Find where the given text appears and provide that cell's center as [X, Y] coordinate. 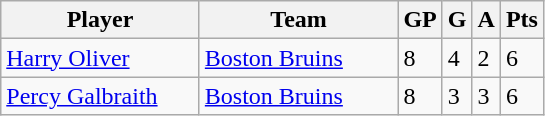
Team [298, 20]
A [486, 20]
GP [420, 20]
Percy Galbraith [100, 96]
Pts [522, 20]
4 [457, 58]
2 [486, 58]
Player [100, 20]
G [457, 20]
Harry Oliver [100, 58]
